Identify which cell holds the provided text, then report its (x, y) central coordinate. 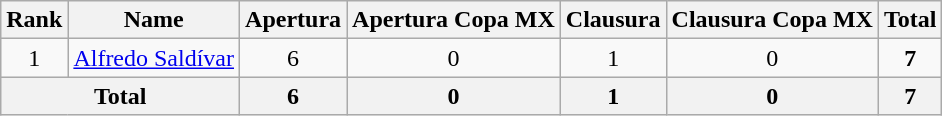
Clausura (613, 20)
Name (154, 20)
Rank (34, 20)
Alfredo Saldívar (154, 58)
Apertura (294, 20)
Clausura Copa MX (772, 20)
Apertura Copa MX (454, 20)
